Pinpoint the cell where the given text exists, returning its [x, y] midpoint coordinate. 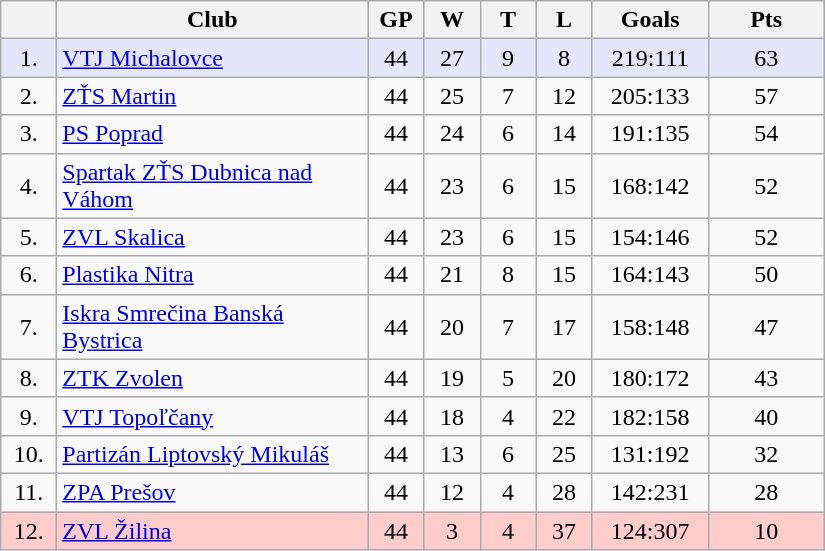
10. [29, 454]
27 [452, 58]
Pts [766, 20]
ZVL Skalica [212, 237]
3 [452, 531]
191:135 [650, 134]
4. [29, 186]
24 [452, 134]
12. [29, 531]
219:111 [650, 58]
Spartak ZŤS Dubnica nad Váhom [212, 186]
VTJ Michalovce [212, 58]
3. [29, 134]
37 [564, 531]
8. [29, 378]
182:158 [650, 416]
9. [29, 416]
142:231 [650, 492]
10 [766, 531]
ZTK Zvolen [212, 378]
18 [452, 416]
9 [508, 58]
124:307 [650, 531]
19 [452, 378]
205:133 [650, 96]
131:192 [650, 454]
168:142 [650, 186]
57 [766, 96]
ZPA Prešov [212, 492]
164:143 [650, 275]
Goals [650, 20]
T [508, 20]
ZŤS Martin [212, 96]
154:146 [650, 237]
Partizán Liptovský Mikuláš [212, 454]
50 [766, 275]
40 [766, 416]
11. [29, 492]
32 [766, 454]
17 [564, 326]
54 [766, 134]
ZVL Žilina [212, 531]
7. [29, 326]
GP [396, 20]
1. [29, 58]
L [564, 20]
14 [564, 134]
63 [766, 58]
2. [29, 96]
47 [766, 326]
180:172 [650, 378]
Iskra Smrečina Banská Bystrica [212, 326]
5. [29, 237]
Club [212, 20]
W [452, 20]
158:148 [650, 326]
5 [508, 378]
Plastika Nitra [212, 275]
43 [766, 378]
VTJ Topoľčany [212, 416]
6. [29, 275]
13 [452, 454]
21 [452, 275]
22 [564, 416]
PS Poprad [212, 134]
